From the cell containing the given text, extract its center point as [X, Y] coordinate. 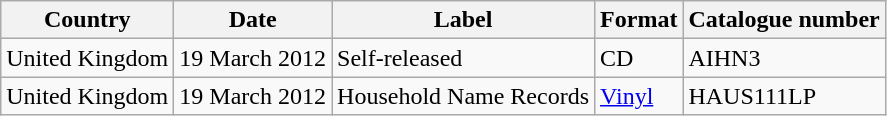
HAUS111LP [784, 96]
Format [639, 20]
Catalogue number [784, 20]
AIHN3 [784, 58]
Household Name Records [464, 96]
Vinyl [639, 96]
CD [639, 58]
Self-released [464, 58]
Label [464, 20]
Country [88, 20]
Date [253, 20]
